Provide the (X, Y) coordinate of the cell's center where the given text is located.  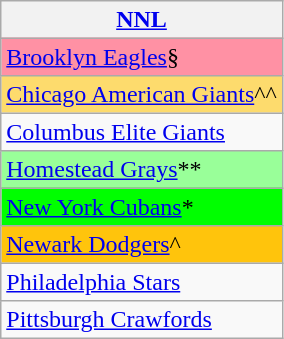
NNL (142, 20)
New York Cubans* (142, 206)
Homestead Grays** (142, 170)
Columbus Elite Giants (142, 132)
Newark Dodgers^ (142, 244)
Brooklyn Eagles§ (142, 56)
Philadelphia Stars (142, 282)
Pittsburgh Crawfords (142, 318)
Chicago American Giants^^ (142, 94)
